Locate the cell with the specified text and output its [x, y] center coordinate. 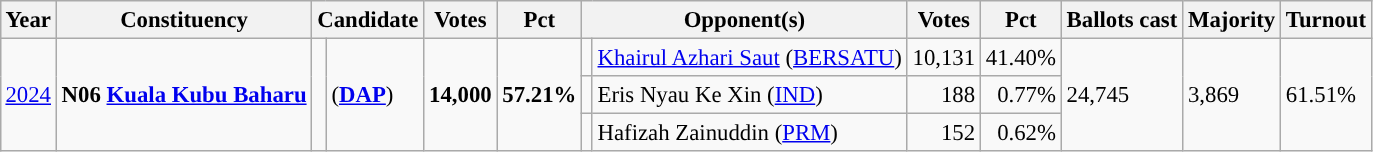
152 [944, 133]
188 [944, 95]
10,131 [944, 57]
41.40% [1020, 57]
Year [28, 20]
Hafizah Zainuddin (PRM) [750, 133]
Khairul Azhari Saut (BERSATU) [750, 57]
61.51% [1326, 94]
Eris Nyau Ke Xin (IND) [750, 95]
Constituency [184, 20]
3,869 [1232, 94]
Ballots cast [1122, 20]
24,745 [1122, 94]
0.62% [1020, 133]
N06 Kuala Kubu Baharu [184, 94]
57.21% [540, 94]
Opponent(s) [745, 20]
2024 [28, 94]
Candidate [368, 20]
Majority [1232, 20]
Turnout [1326, 20]
14,000 [460, 94]
0.77% [1020, 95]
(DAP) [375, 94]
